Scan for the cell matching the given text and deliver its (X, Y) coordinate at center. 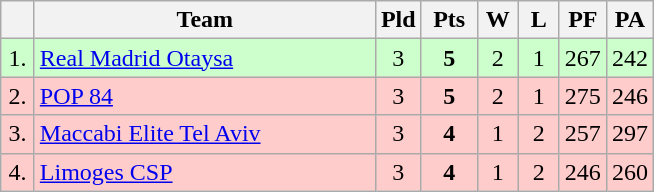
260 (630, 172)
257 (582, 134)
Real Madrid Otaysa (204, 58)
242 (630, 58)
Team (204, 20)
Maccabi Elite Tel Aviv (204, 134)
Pts (449, 20)
3. (18, 134)
4. (18, 172)
W (498, 20)
L (538, 20)
PA (630, 20)
297 (630, 134)
PF (582, 20)
Limoges CSP (204, 172)
1. (18, 58)
275 (582, 96)
Pld (398, 20)
POP 84 (204, 96)
267 (582, 58)
2. (18, 96)
